Search for the cell housing the specified text and yield its [X, Y] center coordinate. 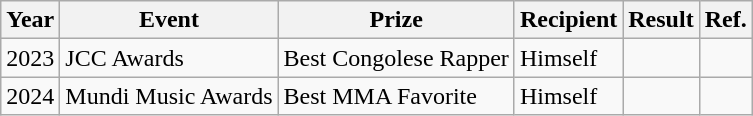
Prize [396, 20]
Event [169, 20]
2024 [30, 96]
Best MMA Favorite [396, 96]
Year [30, 20]
Mundi Music Awards [169, 96]
Result [661, 20]
Ref. [726, 20]
JCC Awards [169, 58]
Recipient [568, 20]
2023 [30, 58]
Best Congolese Rapper [396, 58]
